Find where the given text appears and provide that cell's center as [x, y] coordinate. 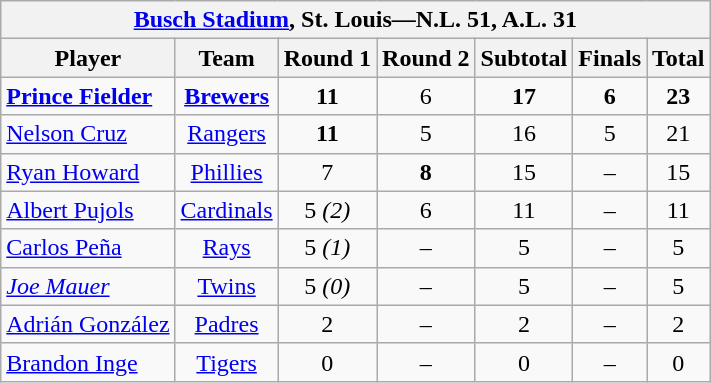
Twins [226, 286]
Nelson Cruz [88, 134]
Round 1 [327, 58]
23 [679, 96]
Adrián González [88, 324]
Carlos Peña [88, 248]
5 (1) [327, 248]
Albert Pujols [88, 210]
5 (2) [327, 210]
16 [524, 134]
Phillies [226, 172]
21 [679, 134]
Ryan Howard [88, 172]
Rangers [226, 134]
Total [679, 58]
5 (0) [327, 286]
Cardinals [226, 210]
Padres [226, 324]
7 [327, 172]
Subtotal [524, 58]
Round 2 [426, 58]
17 [524, 96]
Tigers [226, 362]
Joe Mauer [88, 286]
Finals [610, 58]
Prince Fielder [88, 96]
Brandon Inge [88, 362]
Brewers [226, 96]
Rays [226, 248]
Player [88, 58]
Busch Stadium, St. Louis—N.L. 51, A.L. 31 [356, 20]
8 [426, 172]
Team [226, 58]
